Locate the cell with the specified text and output its (x, y) center coordinate. 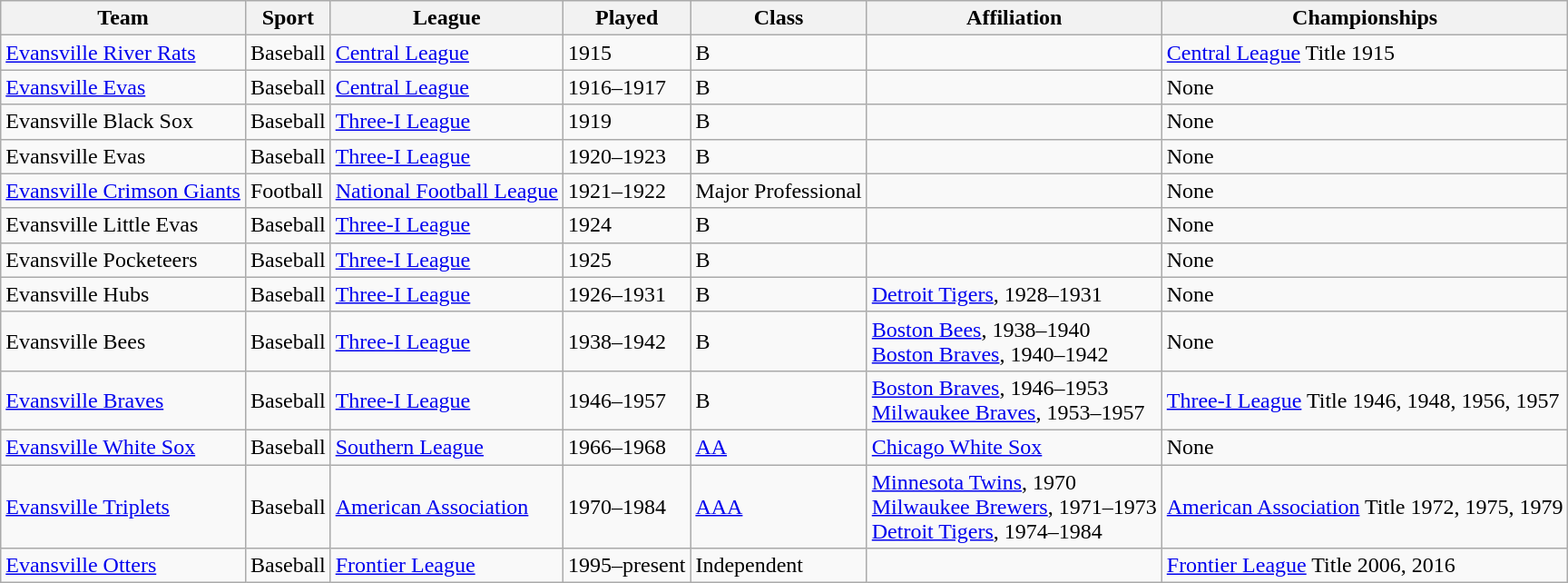
Team (123, 18)
Major Professional (779, 191)
National Football League (446, 191)
1946–1957 (627, 400)
Evansville Braves (123, 400)
Evansville River Rats (123, 53)
AA (779, 447)
Evansville Otters (123, 566)
Minnesota Twins, 1970 Milwaukee Brewers, 1971–1973 Detroit Tigers, 1974–1984 (1014, 507)
1924 (627, 225)
Class (779, 18)
Played (627, 18)
1916–1917 (627, 87)
1925 (627, 260)
Three-I League Title 1946, 1948, 1956, 1957 (1365, 400)
1920–1923 (627, 156)
Independent (779, 566)
AAA (779, 507)
Frontier League (446, 566)
Evansville Crimson Giants (123, 191)
Evansville Hubs (123, 294)
Detroit Tigers, 1928–1931 (1014, 294)
1921–1922 (627, 191)
Evansville Black Sox (123, 122)
Championships (1365, 18)
1938–1942 (627, 341)
Frontier League Title 2006, 2016 (1365, 566)
1915 (627, 53)
Boston Braves, 1946–1953 Milwaukee Braves, 1953–1957 (1014, 400)
Chicago White Sox (1014, 447)
American Association Title 1972, 1975, 1979 (1365, 507)
League (446, 18)
American Association (446, 507)
Boston Bees, 1938–1940 Boston Braves, 1940–1942 (1014, 341)
1970–1984 (627, 507)
Football (288, 191)
Affiliation (1014, 18)
Evansville White Sox (123, 447)
1919 (627, 122)
Evansville Little Evas (123, 225)
Evansville Pocketeers (123, 260)
Evansville Bees (123, 341)
1926–1931 (627, 294)
Sport (288, 18)
Evansville Triplets (123, 507)
Central League Title 1915 (1365, 53)
1995–present (627, 566)
Southern League (446, 447)
1966–1968 (627, 447)
